Pinpoint the cell where the given text exists, returning its (x, y) midpoint coordinate. 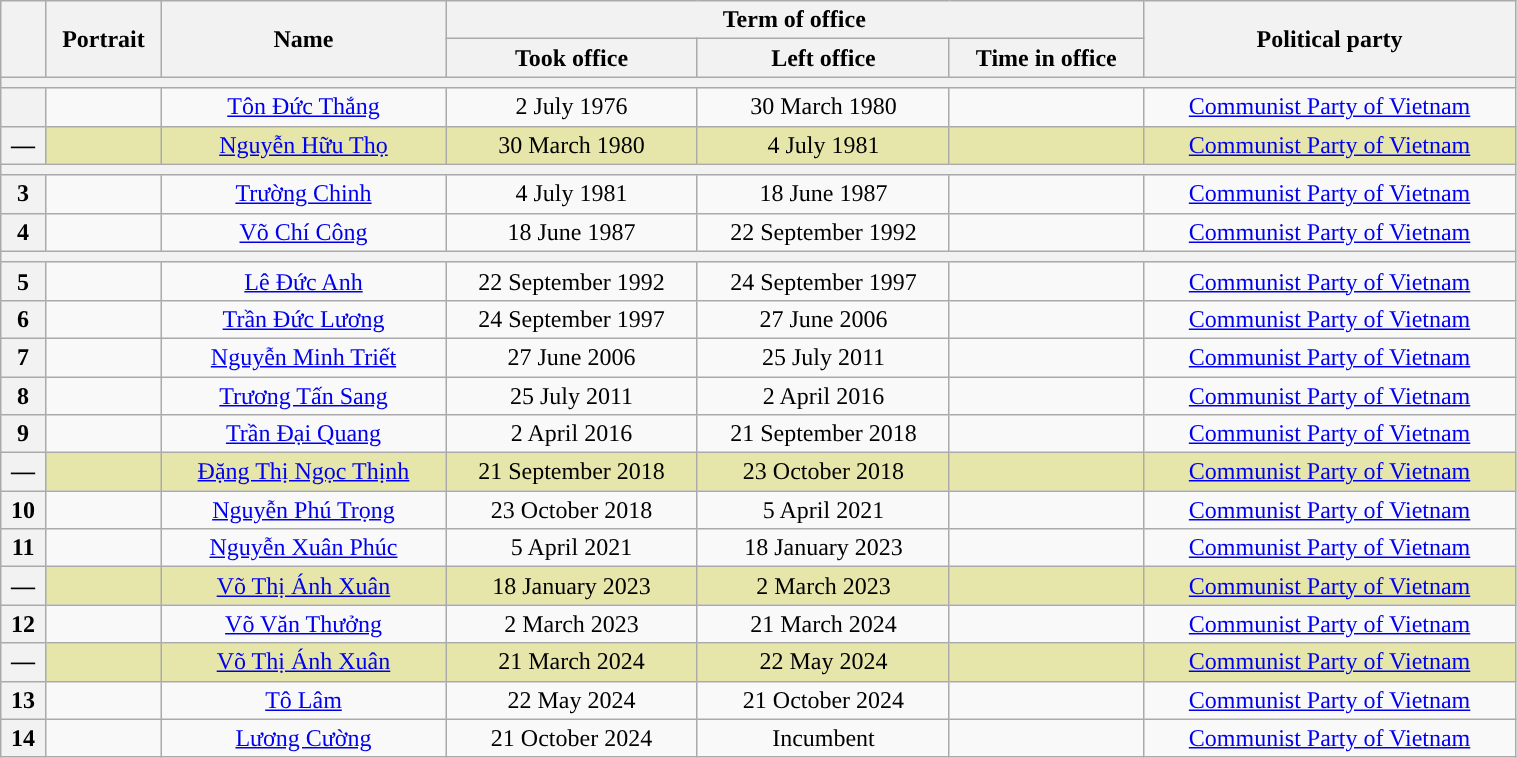
Lê Đức Anh (303, 281)
Nguyễn Hữu Thọ (303, 145)
Trường Chinh (303, 194)
4 (24, 232)
Took office (572, 58)
Trương Tấn Sang (303, 395)
Trần Đại Quang (303, 434)
9 (24, 434)
Nguyễn Phú Trọng (303, 510)
14 (24, 738)
Term of office (795, 20)
12 (24, 624)
Trần Đức Lương (303, 319)
Võ Văn Thưởng (303, 624)
10 (24, 510)
Name (303, 39)
Đặng Thị Ngọc Thịnh (303, 472)
Left office (823, 58)
Time in office (1046, 58)
Political party (1330, 39)
Tô Lâm (303, 700)
5 (24, 281)
2 July 1976 (572, 107)
6 (24, 319)
Incumbent (823, 738)
3 (24, 194)
Lương Cường (303, 738)
Portrait (103, 39)
7 (24, 357)
Nguyễn Xuân Phúc (303, 548)
13 (24, 700)
Tôn Đức Thắng (303, 107)
Võ Chí Công (303, 232)
11 (24, 548)
Nguyễn Minh Triết (303, 357)
8 (24, 395)
